Pinpoint the cell where the given text exists, returning its (x, y) midpoint coordinate. 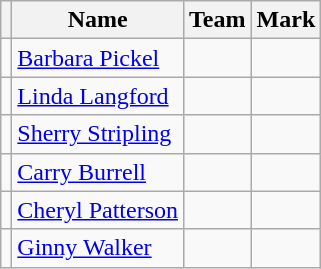
Team (218, 20)
Ginny Walker (98, 248)
Barbara Pickel (98, 58)
Linda Langford (98, 96)
Mark (286, 20)
Cheryl Patterson (98, 210)
Name (98, 20)
Sherry Stripling (98, 134)
Carry Burrell (98, 172)
